Extract the [x, y] coordinate from the center of the cell holding the provided text.  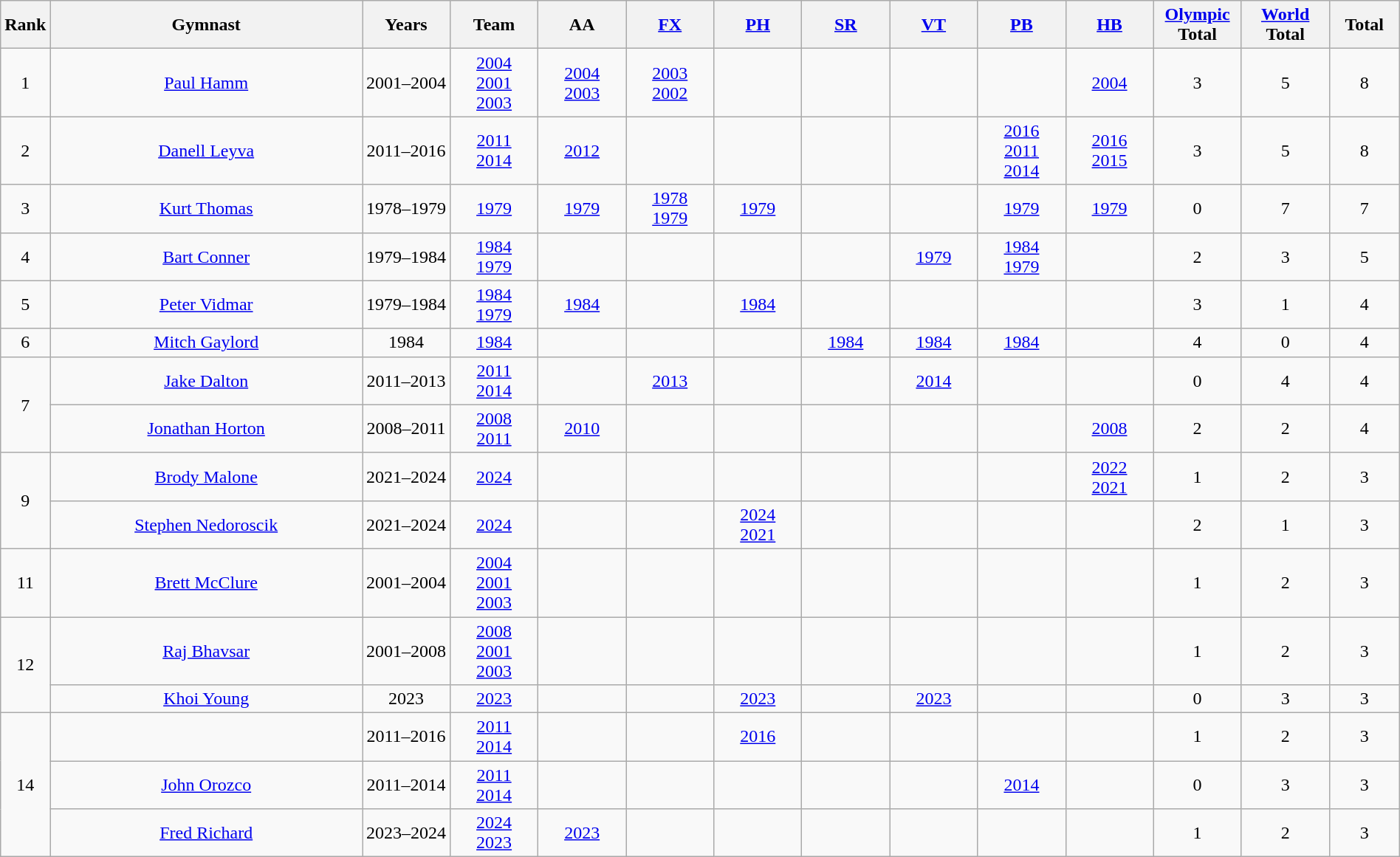
1978–1979 [406, 208]
Team [495, 25]
2012 [582, 151]
2008 [1109, 428]
World Total [1285, 25]
Jonathan Horton [207, 428]
Olympic Total [1198, 25]
Danell Leyva [207, 151]
Rank [25, 25]
John Orozco [207, 785]
2001–2008 [406, 651]
FX [670, 25]
2004 2003 [582, 83]
Peter Vidmar [207, 304]
2003 2002 [670, 83]
12 [25, 665]
Brody Malone [207, 477]
2011–2013 [406, 381]
2016 2015 [1109, 151]
Jake Dalton [207, 381]
2024 2021 [758, 524]
2024 2023 [495, 833]
Stephen Nedoroscik [207, 524]
2022 2021 [1109, 477]
Khoi Young [207, 699]
Bart Conner [207, 257]
2016 2011 2014 [1022, 151]
Total [1365, 25]
11 [25, 582]
2011–2014 [406, 785]
6 [25, 343]
1978 1979 [670, 208]
2008 2011 [495, 428]
Brett McClure [207, 582]
2016 [758, 737]
PH [758, 25]
2010 [582, 428]
Kurt Thomas [207, 208]
Mitch Gaylord [207, 343]
PB [1022, 25]
AA [582, 25]
Years [406, 25]
2008–2011 [406, 428]
14 [25, 785]
HB [1109, 25]
SR [846, 25]
VT [933, 25]
2013 [670, 381]
Paul Hamm [207, 83]
2008 2001 2003 [495, 651]
2004 [1109, 83]
Gymnast [207, 25]
Fred Richard [207, 833]
9 [25, 500]
Raj Bhavsar [207, 651]
2023–2024 [406, 833]
